Scan for the cell matching the given text and deliver its (X, Y) coordinate at center. 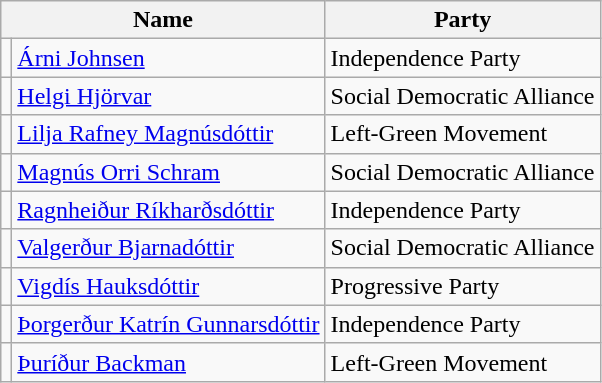
Þuríður Backman (168, 362)
Valgerður Bjarnadóttir (168, 248)
Name (163, 20)
Magnús Orri Schram (168, 172)
Árni Johnsen (168, 58)
Lilja Rafney Magnúsdóttir (168, 134)
Progressive Party (462, 286)
Vigdís Hauksdóttir (168, 286)
Helgi Hjörvar (168, 96)
Party (462, 20)
Ragnheiður Ríkharðsdóttir (168, 210)
Þorgerður Katrín Gunnarsdóttir (168, 324)
